Return [X, Y] of the center of cell containing provided text 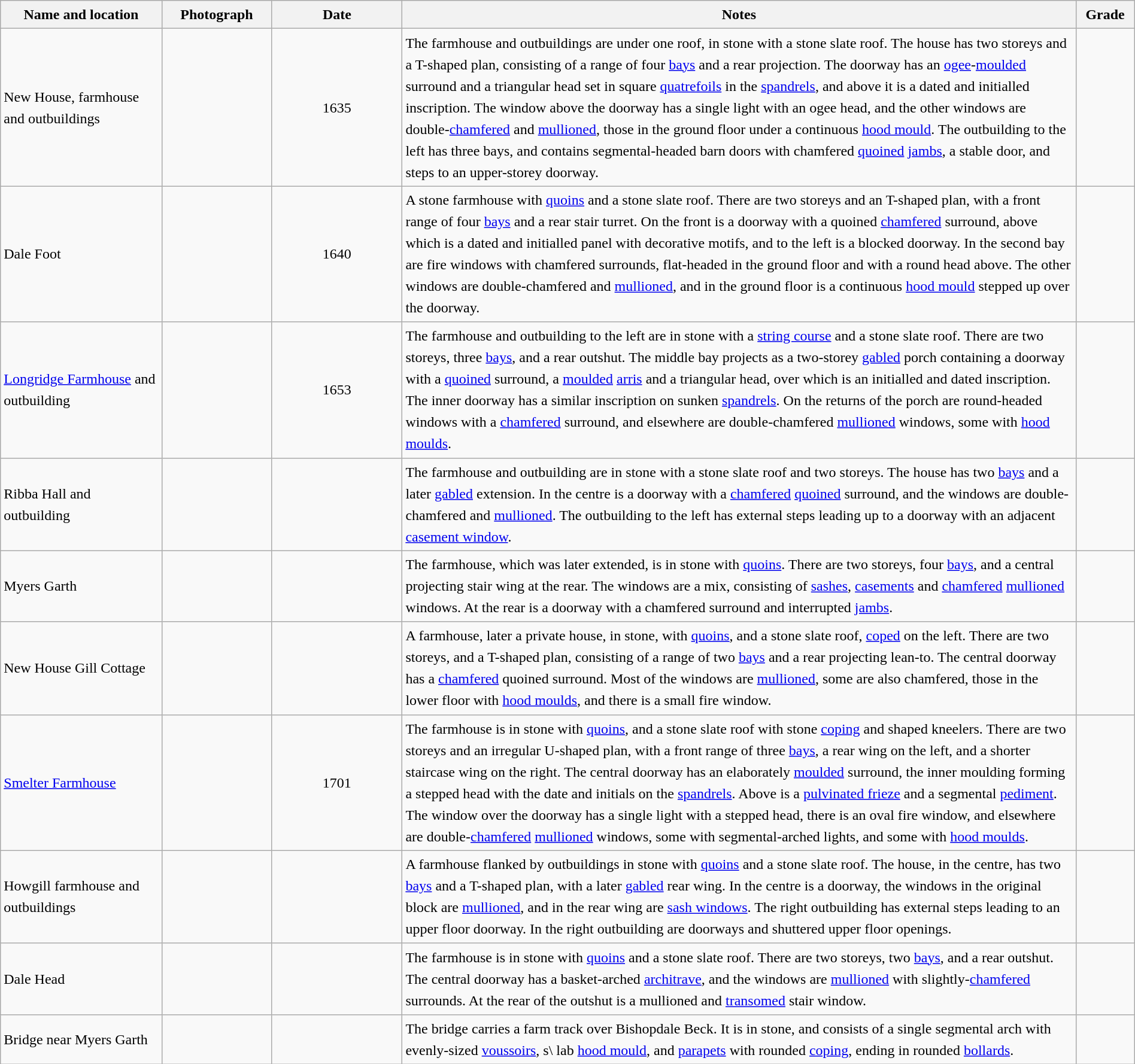
Bridge near Myers Garth [81, 1039]
1635 [337, 108]
1701 [337, 783]
Howgill farmhouse and outbuildings [81, 896]
Dale Head [81, 979]
Notes [739, 14]
New House Gill Cottage [81, 668]
Photograph [217, 14]
Ribba Hall and outbuilding [81, 504]
Grade [1105, 14]
Date [337, 14]
Longridge Farmhouse and outbuilding [81, 390]
Name and location [81, 14]
New House, farmhouse and outbuildings [81, 108]
Smelter Farmhouse [81, 783]
1640 [337, 254]
1653 [337, 390]
Dale Foot [81, 254]
Myers Garth [81, 586]
